Extract the (x, y) coordinate from the center of the cell holding the provided text.  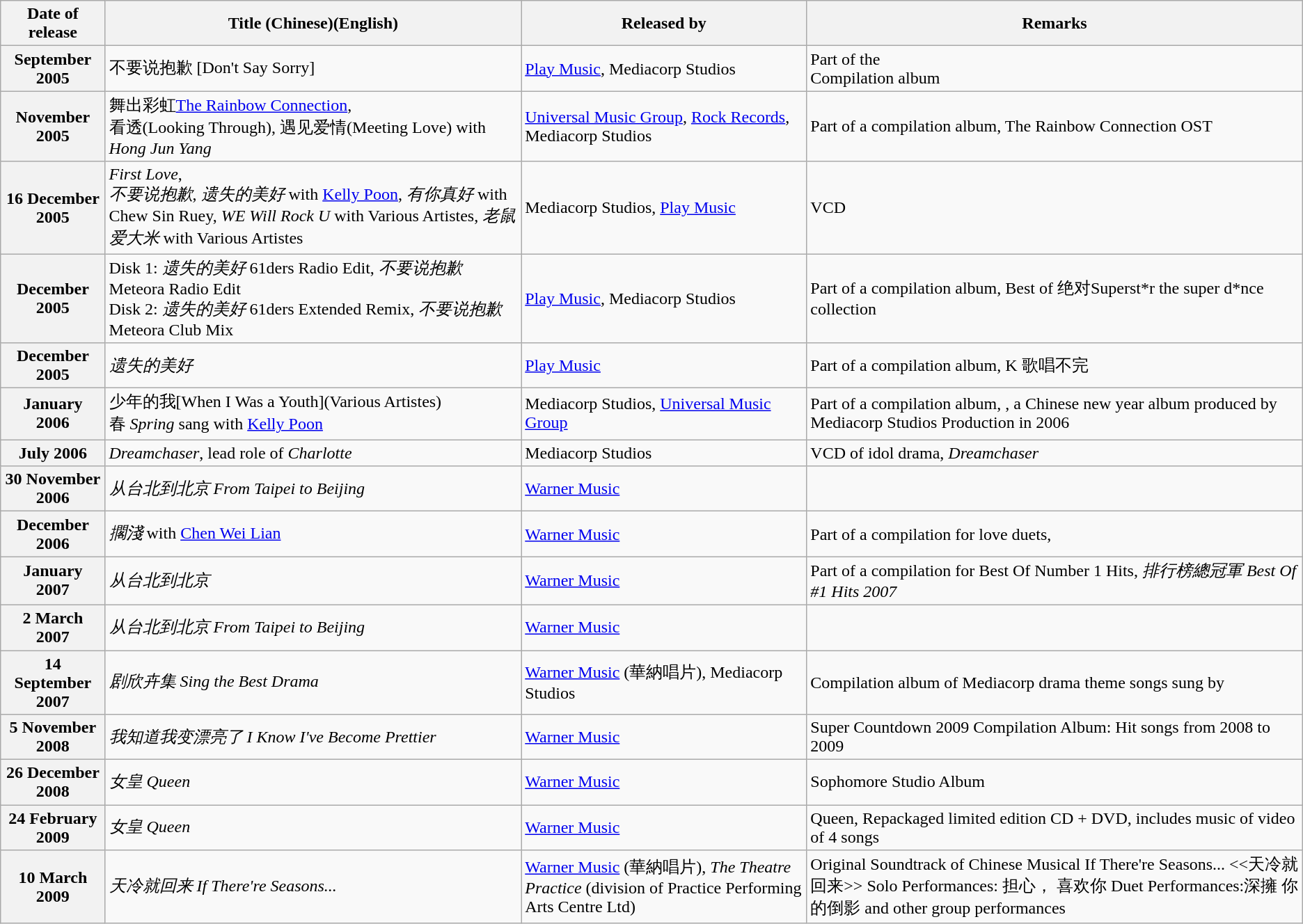
January 2006 (53, 414)
Part of a compilation album, The Rainbow Connection OST (1055, 127)
Title (Chinese)(English) (313, 24)
26 December 2008 (53, 782)
从台北到北京 (313, 581)
First Love,不要说抱歉, 遗失的美好 with Kelly Poon, 有你真好 with Chew Sin Ruey, WE Will Rock U with Various Artistes, 老鼠爱大米 with Various Artistes (313, 207)
Queen, Repackaged limited edition CD + DVD, includes music of video of 4 songs (1055, 828)
我知道我变漂亮了 I Know I've Become Prettier (313, 738)
30 November 2006 (53, 488)
16 December 2005 (53, 207)
Part of the Compilation album (1055, 68)
Play Music (664, 366)
14 September 2007 (53, 682)
January 2007 (53, 581)
Warner Music (華納唱片), Mediacorp Studios (664, 682)
剧欣卉集 Sing the Best Drama (313, 682)
2 March 2007 (53, 628)
Mediacorp Studios, Universal Music Group (664, 414)
July 2006 (53, 453)
VCD (1055, 207)
Part of a compilation for love duets, (1055, 534)
10 March 2009 (53, 887)
遗失的美好 (313, 366)
24 February 2009 (53, 828)
Part of a compilation for Best Of Number 1 Hits, 排行榜總冠軍 Best Of #1 Hits 2007 (1055, 581)
Part of a compilation album, K 歌唱不完 (1055, 366)
天冷就回来 If There're Seasons... (313, 887)
少年的我[When I Was a Youth](Various Artistes)春 Spring sang with Kelly Poon (313, 414)
Mediacorp Studios, Play Music (664, 207)
VCD of idol drama, Dreamchaser (1055, 453)
5 November 2008 (53, 738)
Part of a compilation album, , a Chinese new year album produced by Mediacorp Studios Production in 2006 (1055, 414)
Warner Music (華納唱片), The Theatre Practice (division of Practice Performing Arts Centre Ltd) (664, 887)
Disk 1: 遗失的美好 61ders Radio Edit, 不要说抱歉 Meteora Radio EditDisk 2: 遗失的美好 61ders Extended Remix, 不要说抱歉 Meteora Club Mix (313, 298)
舞出彩虹The Rainbow Connection,看透(Looking Through), 遇见爱情(Meeting Love) with Hong Jun Yang (313, 127)
Mediacorp Studios (664, 453)
Released by (664, 24)
Super Countdown 2009 Compilation Album: Hit songs from 2008 to 2009 (1055, 738)
September 2005 (53, 68)
Remarks (1055, 24)
Compilation album of Mediacorp drama theme songs sung by (1055, 682)
Dreamchaser, lead role of Charlotte (313, 453)
Sophomore Studio Album (1055, 782)
December 2006 (53, 534)
擱淺 with Chen Wei Lian (313, 534)
November 2005 (53, 127)
Part of a compilation album, Best of 绝对Superst*r the super d*nce collection (1055, 298)
Universal Music Group, Rock Records, Mediacorp Studios (664, 127)
不要说抱歉 [Don't Say Sorry] (313, 68)
Date of release (53, 24)
